Search for the cell housing the specified text and yield its [X, Y] center coordinate. 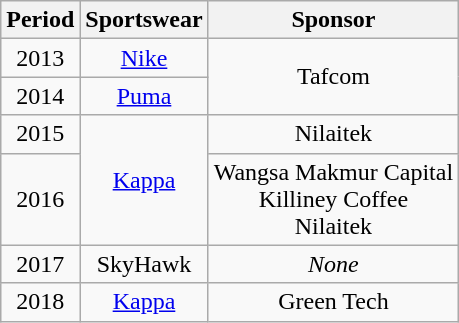
Green Tech [333, 302]
2015 [40, 134]
None [333, 264]
2014 [40, 96]
Tafcom [333, 77]
Nike [144, 58]
Wangsa Makmur CapitalKilliney CoffeeNilaitek [333, 199]
Sponsor [333, 20]
2016 [40, 199]
SkyHawk [144, 264]
2013 [40, 58]
Sportswear [144, 20]
Nilaitek [333, 134]
Puma [144, 96]
2017 [40, 264]
Period [40, 20]
2018 [40, 302]
